From the cell containing the given text, extract its center point as (X, Y) coordinate. 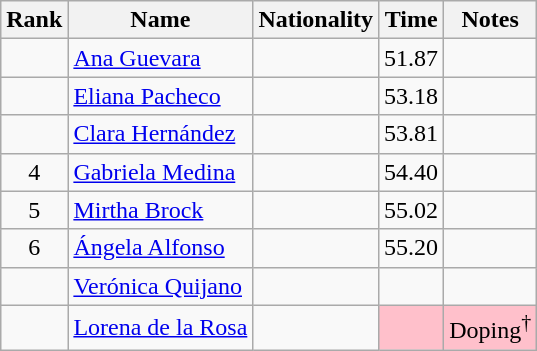
54.40 (412, 172)
Ana Guevara (160, 58)
Mirtha Brock (160, 210)
6 (34, 248)
5 (34, 210)
Clara Hernández (160, 134)
51.87 (412, 58)
55.02 (412, 210)
Notes (490, 20)
55.20 (412, 248)
Rank (34, 20)
Nationality (316, 20)
Eliana Pacheco (160, 96)
Lorena de la Rosa (160, 328)
Time (412, 20)
53.18 (412, 96)
Verónica Quijano (160, 286)
Gabriela Medina (160, 172)
Name (160, 20)
53.81 (412, 134)
Ángela Alfonso (160, 248)
4 (34, 172)
Doping† (490, 328)
